Provide the [x, y] coordinate of the cell's center where the given text is located.  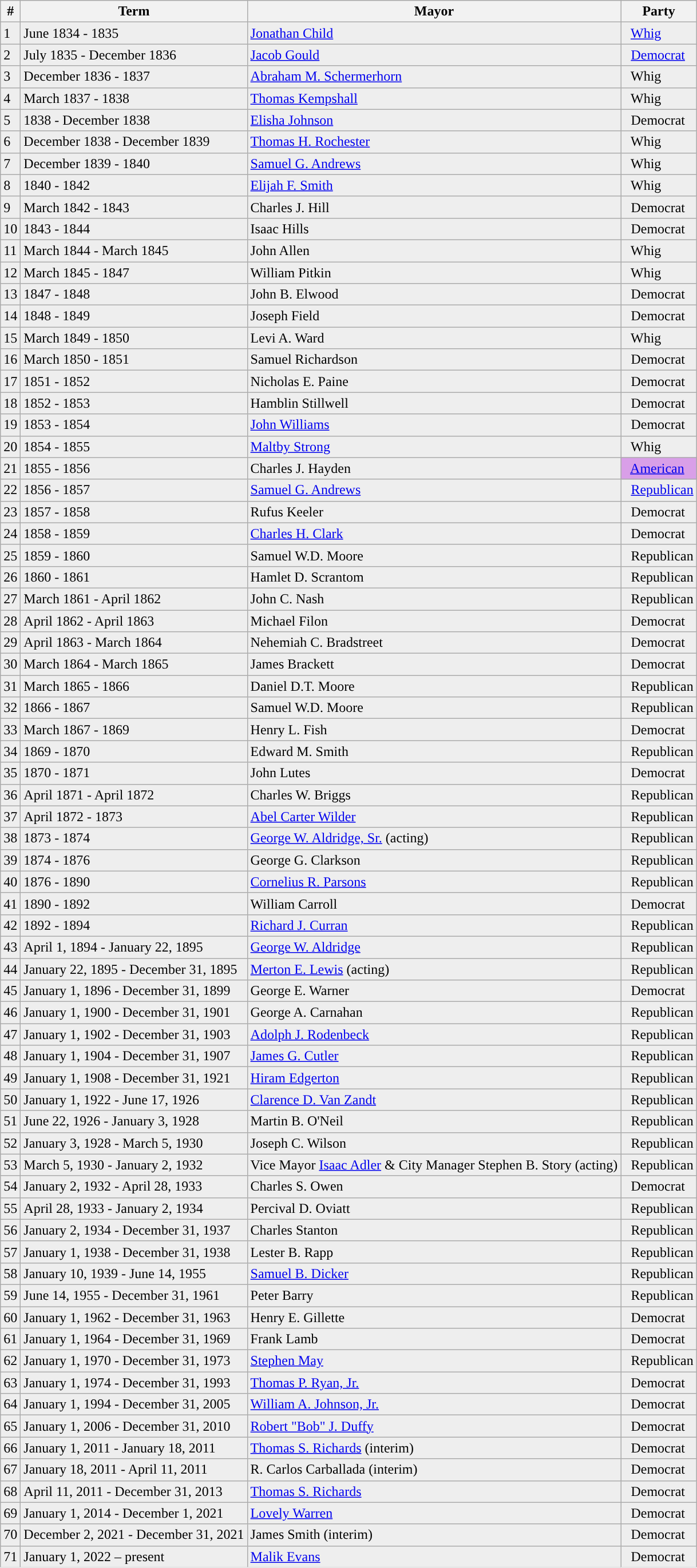
30 [10, 664]
March 1867 - 1869 [134, 730]
April 28, 1933 - January 2, 1934 [134, 1208]
# [10, 11]
6 [10, 142]
46 [10, 1013]
48 [10, 1056]
1860 - 1861 [134, 577]
April 11, 2011 - December 31, 2013 [134, 1491]
33 [10, 730]
January 1, 1974 - December 31, 1993 [134, 1383]
March 1845 - 1847 [134, 273]
January 1, 1970 - December 31, 1973 [134, 1361]
Cornelius R. Parsons [434, 882]
Thomas S. Richards (interim) [434, 1448]
50 [10, 1100]
American [659, 468]
60 [10, 1317]
12 [10, 273]
Isaac Hills [434, 229]
63 [10, 1383]
62 [10, 1361]
Jonathan Child [434, 33]
Edward M. Smith [434, 751]
37 [10, 817]
1 [10, 33]
March 1844 - March 1845 [134, 250]
24 [10, 534]
January 10, 1939 - June 14, 1955 [134, 1273]
39 [10, 860]
Samuel Richardson [434, 360]
March 1842 - 1843 [134, 207]
10 [10, 229]
55 [10, 1208]
William A. Johnson, Jr. [434, 1404]
Levi A. Ward [434, 338]
George W. Aldridge [434, 947]
58 [10, 1273]
James Brackett [434, 664]
21 [10, 468]
Hiram Edgerton [434, 1078]
March 5, 1930 - January 2, 1932 [134, 1165]
19 [10, 425]
Charles W. Briggs [434, 795]
January 22, 1895 - December 31, 1895 [134, 969]
45 [10, 991]
January 1, 1904 - December 31, 1907 [134, 1056]
1851 - 1852 [134, 381]
1847 - 1848 [134, 295]
Hamblin Stillwell [434, 403]
1870 - 1871 [134, 773]
Joseph C. Wilson [434, 1143]
14 [10, 316]
January 1, 1902 - December 31, 1903 [134, 1034]
Nehemiah C. Bradstreet [434, 643]
March 1850 - 1851 [134, 360]
March 1865 - 1866 [134, 686]
54 [10, 1187]
23 [10, 512]
Charles H. Clark [434, 534]
18 [10, 403]
January 1, 1900 - December 31, 1901 [134, 1013]
Richard J. Curran [434, 925]
Charles S. Owen [434, 1187]
4 [10, 98]
36 [10, 795]
64 [10, 1404]
George G. Clarkson [434, 860]
44 [10, 969]
Thomas S. Richards [434, 1491]
Merton E. Lewis (acting) [434, 969]
Charles Stanton [434, 1230]
Joseph Field [434, 316]
56 [10, 1230]
Peter Barry [434, 1295]
William Pitkin [434, 273]
1852 - 1853 [134, 403]
January 2, 1934 - December 31, 1937 [134, 1230]
Stephen May [434, 1361]
April 1, 1894 - January 22, 1895 [134, 947]
16 [10, 360]
61 [10, 1339]
15 [10, 338]
Daniel D.T. Moore [434, 686]
1873 - 1874 [134, 838]
January 2, 1932 - April 28, 1933 [134, 1187]
George E. Warner [434, 991]
Maltby Strong [434, 447]
April 1863 - March 1864 [134, 643]
Abraham M. Schermerhorn [434, 77]
1858 - 1859 [134, 534]
8 [10, 185]
57 [10, 1252]
April 1871 - April 1872 [134, 795]
Henry E. Gillette [434, 1317]
38 [10, 838]
March 1861 - April 1862 [134, 599]
January 1, 2022 – present [134, 1557]
1890 - 1892 [134, 904]
49 [10, 1078]
Michael Filon [434, 620]
40 [10, 882]
1892 - 1894 [134, 925]
Samuel B. Dicker [434, 1273]
June 14, 1955 - December 31, 1961 [134, 1295]
1859 - 1860 [134, 555]
Elisha Johnson [434, 120]
17 [10, 381]
John Allen [434, 250]
7 [10, 164]
70 [10, 1535]
Thomas H. Rochester [434, 142]
Thomas P. Ryan, Jr. [434, 1383]
Malik Evans [434, 1557]
47 [10, 1034]
John Williams [434, 425]
31 [10, 686]
52 [10, 1143]
1866 - 1867 [134, 708]
January 1, 1994 - December 31, 2005 [134, 1404]
Adolph J. Rodenbeck [434, 1034]
1853 - 1854 [134, 425]
2 [10, 55]
January 1, 1964 - December 31, 1969 [134, 1339]
Robert "Bob" J. Duffy [434, 1426]
1838 - December 1838 [134, 120]
1843 - 1844 [134, 229]
1840 - 1842 [134, 185]
March 1864 - March 1865 [134, 664]
Charles J. Hill [434, 207]
Term [134, 11]
27 [10, 599]
George W. Aldridge, Sr. (acting) [434, 838]
42 [10, 925]
1857 - 1858 [134, 512]
29 [10, 643]
Vice Mayor Isaac Adler & City Manager Stephen B. Story (acting) [434, 1165]
James Smith (interim) [434, 1535]
Henry L. Fish [434, 730]
Jacob Gould [434, 55]
32 [10, 708]
January 1, 1962 - December 31, 1963 [134, 1317]
11 [10, 250]
Elijah F. Smith [434, 185]
3 [10, 77]
Hamlet D. Scrantom [434, 577]
Lovely Warren [434, 1513]
R. Carlos Carballada (interim) [434, 1470]
Nicholas E. Paine [434, 381]
1869 - 1870 [134, 751]
July 1835 - December 1836 [134, 55]
Martin B. O'Neil [434, 1121]
John B. Elwood [434, 295]
65 [10, 1426]
28 [10, 620]
26 [10, 577]
James G. Cutler [434, 1056]
51 [10, 1121]
Rufus Keeler [434, 512]
25 [10, 555]
Party [659, 11]
Abel Carter Wilder [434, 817]
January 1, 2006 - December 31, 2010 [134, 1426]
December 1838 - December 1839 [134, 142]
1874 - 1876 [134, 860]
34 [10, 751]
13 [10, 295]
53 [10, 1165]
1848 - 1849 [134, 316]
Mayor [434, 11]
John C. Nash [434, 599]
41 [10, 904]
March 1837 - 1838 [134, 98]
June 22, 1926 - January 3, 1928 [134, 1121]
April 1872 - 1873 [134, 817]
66 [10, 1448]
Charles J. Hayden [434, 468]
December 2, 2021 - December 31, 2021 [134, 1535]
Percival D. Oviatt [434, 1208]
January 1, 2014 - December 1, 2021 [134, 1513]
Clarence D. Van Zandt [434, 1100]
John Lutes [434, 773]
1854 - 1855 [134, 447]
January 1, 2011 - January 18, 2011 [134, 1448]
69 [10, 1513]
1876 - 1890 [134, 882]
January 18, 2011 - April 11, 2011 [134, 1470]
January 1, 1896 - December 31, 1899 [134, 991]
January 1, 1938 - December 31, 1938 [134, 1252]
35 [10, 773]
Frank Lamb [434, 1339]
5 [10, 120]
William Carroll [434, 904]
George A. Carnahan [434, 1013]
59 [10, 1295]
1856 - 1857 [134, 490]
43 [10, 947]
22 [10, 490]
9 [10, 207]
1855 - 1856 [134, 468]
67 [10, 1470]
January 3, 1928 - March 5, 1930 [134, 1143]
December 1839 - 1840 [134, 164]
April 1862 - April 1863 [134, 620]
January 1, 1922 - June 17, 1926 [134, 1100]
71 [10, 1557]
68 [10, 1491]
June 1834 - 1835 [134, 33]
December 1836 - 1837 [134, 77]
Thomas Kempshall [434, 98]
March 1849 - 1850 [134, 338]
Lester B. Rapp [434, 1252]
20 [10, 447]
January 1, 1908 - December 31, 1921 [134, 1078]
